Provide the [x, y] coordinate of the cell's center where the given text is located.  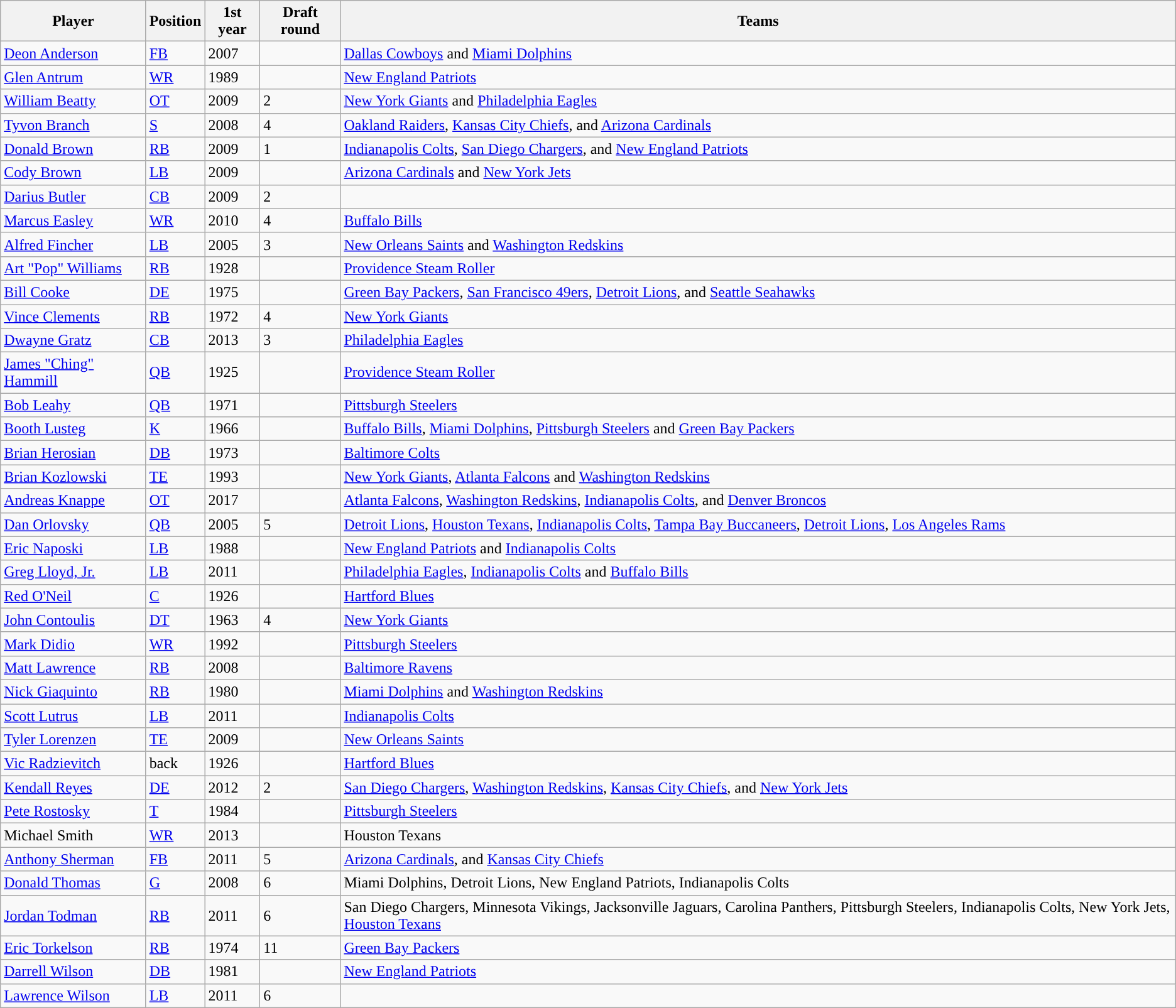
New York Giants and Philadelphia Eagles [758, 101]
Mark Didio [73, 644]
Draft round [300, 21]
K [175, 429]
Alfred Fincher [73, 244]
Bob Leahy [73, 405]
Michael Smith [73, 835]
Jordan Todman [73, 916]
Buffalo Bills, Miami Dolphins, Pittsburgh Steelers and Green Bay Packers [758, 429]
Donald Brown [73, 149]
1992 [232, 644]
Brian Kozlowski [73, 477]
Philadelphia Eagles [758, 340]
1984 [232, 811]
Position [175, 21]
G [175, 883]
San Diego Chargers, Washington Redskins, Kansas City Chiefs, and New York Jets [758, 788]
1928 [232, 268]
S [175, 125]
Brian Herosian [73, 453]
Matt Lawrence [73, 668]
Glen Antrum [73, 77]
John Contoulis [73, 620]
Scott Lutrus [73, 715]
Marcus Easley [73, 220]
Deon Anderson [73, 53]
Indianapolis Colts [758, 715]
1993 [232, 477]
Eric Naposki [73, 548]
1963 [232, 620]
1989 [232, 77]
New England Patriots and Indianapolis Colts [758, 548]
C [175, 596]
New Orleans Saints and Washington Redskins [758, 244]
Green Bay Packers [758, 948]
1925 [232, 373]
1966 [232, 429]
William Beatty [73, 101]
T [175, 811]
Dallas Cowboys and Miami Dolphins [758, 53]
1988 [232, 548]
Arizona Cardinals, and Kansas City Chiefs [758, 859]
Vic Radzievitch [73, 764]
Andreas Knappe [73, 501]
Teams [758, 21]
Cody Brown [73, 173]
Booth Lusteg [73, 429]
New Orleans Saints [758, 740]
DT [175, 620]
2007 [232, 53]
Art "Pop" Williams [73, 268]
Bill Cooke [73, 292]
Anthony Sherman [73, 859]
1st year [232, 21]
Miami Dolphins and Washington Redskins [758, 691]
New York Giants, Atlanta Falcons and Washington Redskins [758, 477]
Buffalo Bills [758, 220]
Oakland Raiders, Kansas City Chiefs, and Arizona Cardinals [758, 125]
Baltimore Ravens [758, 668]
back [175, 764]
Green Bay Packers, San Francisco 49ers, Detroit Lions, and Seattle Seahawks [758, 292]
2010 [232, 220]
Indianapolis Colts, San Diego Chargers, and New England Patriots [758, 149]
Dan Orlovsky [73, 524]
Philadelphia Eagles, Indianapolis Colts and Buffalo Bills [758, 572]
1973 [232, 453]
Houston Texans [758, 835]
Baltimore Colts [758, 453]
Miami Dolphins, Detroit Lions, New England Patriots, Indianapolis Colts [758, 883]
1981 [232, 972]
Detroit Lions, Houston Texans, Indianapolis Colts, Tampa Bay Buccaneers, Detroit Lions, Los Angeles Rams [758, 524]
1980 [232, 691]
Eric Torkelson [73, 948]
1975 [232, 292]
Atlanta Falcons, Washington Redskins, Indianapolis Colts, and Denver Broncos [758, 501]
Darrell Wilson [73, 972]
1974 [232, 948]
11 [300, 948]
Lawrence Wilson [73, 995]
Nick Giaquinto [73, 691]
Greg Lloyd, Jr. [73, 572]
2012 [232, 788]
Tyler Lorenzen [73, 740]
Tyvon Branch [73, 125]
1971 [232, 405]
1 [300, 149]
1972 [232, 316]
2017 [232, 501]
Darius Butler [73, 197]
Red O'Neil [73, 596]
Pete Rostosky [73, 811]
Kendall Reyes [73, 788]
Arizona Cardinals and New York Jets [758, 173]
Donald Thomas [73, 883]
Vince Clements [73, 316]
Dwayne Gratz [73, 340]
Player [73, 21]
James "Ching" Hammill [73, 373]
